Return the (x, y) coordinate for the center point of the cell that contains the specified text.  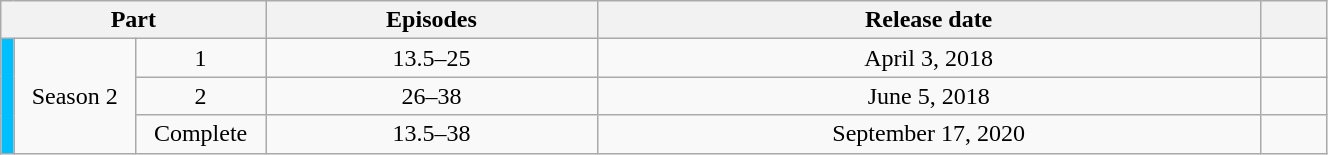
Complete (200, 134)
13.5–25 (432, 58)
Season 2 (74, 96)
1 (200, 58)
June 5, 2018 (928, 96)
26–38 (432, 96)
13.5–38 (432, 134)
Part (134, 20)
2 (200, 96)
Release date (928, 20)
September 17, 2020 (928, 134)
April 3, 2018 (928, 58)
Episodes (432, 20)
